For the text-containing cell, return its midpoint in [X, Y] coordinate format. 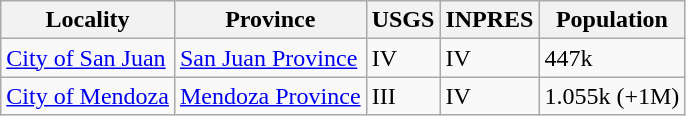
III [403, 96]
Mendoza Province [270, 96]
Province [270, 20]
Locality [88, 20]
San Juan Province [270, 58]
Population [612, 20]
INPRES [490, 20]
447k [612, 58]
1.055k (+1M) [612, 96]
USGS [403, 20]
City of San Juan [88, 58]
City of Mendoza [88, 96]
